Detect which cell encompasses the target text, then output its (X, Y) center coordinate. 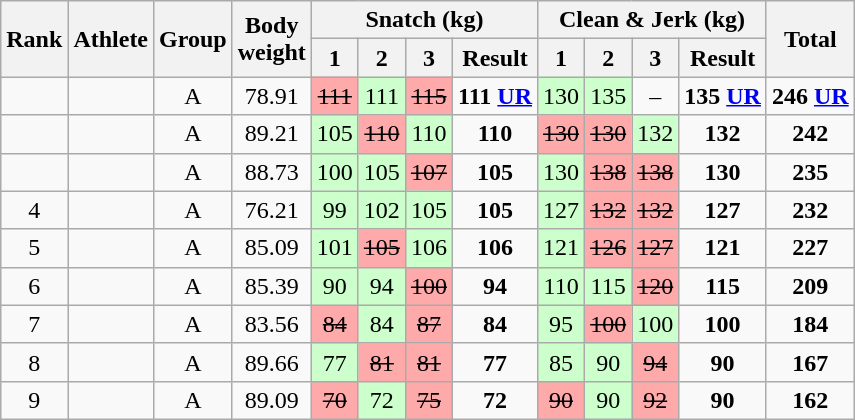
111 UR (494, 96)
162 (810, 400)
89.21 (272, 134)
135 (608, 96)
7 (34, 324)
99 (334, 210)
Bodyweight (272, 39)
126 (608, 248)
227 (810, 248)
8 (34, 362)
Clean & Jerk (kg) (652, 20)
85 (562, 362)
107 (428, 172)
Rank (34, 39)
Snatch (kg) (424, 20)
87 (428, 324)
85.39 (272, 286)
235 (810, 172)
135 UR (723, 96)
5 (34, 248)
92 (656, 400)
95 (562, 324)
83.56 (272, 324)
6 (34, 286)
78.91 (272, 96)
209 (810, 286)
Total (810, 39)
89.66 (272, 362)
232 (810, 210)
184 (810, 324)
Athlete (111, 39)
167 (810, 362)
Group (194, 39)
242 (810, 134)
120 (656, 286)
89.09 (272, 400)
76.21 (272, 210)
102 (382, 210)
246 UR (810, 96)
70 (334, 400)
9 (34, 400)
75 (428, 400)
4 (34, 210)
88.73 (272, 172)
85.09 (272, 248)
– (656, 96)
101 (334, 248)
